Return the (x, y) coordinate for the center point of the cell that contains the specified text.  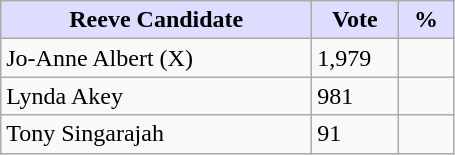
91 (355, 134)
1,979 (355, 58)
% (426, 20)
Jo-Anne Albert (X) (156, 58)
Lynda Akey (156, 96)
981 (355, 96)
Vote (355, 20)
Tony Singarajah (156, 134)
Reeve Candidate (156, 20)
